Return [X, Y] of the center of cell containing provided text 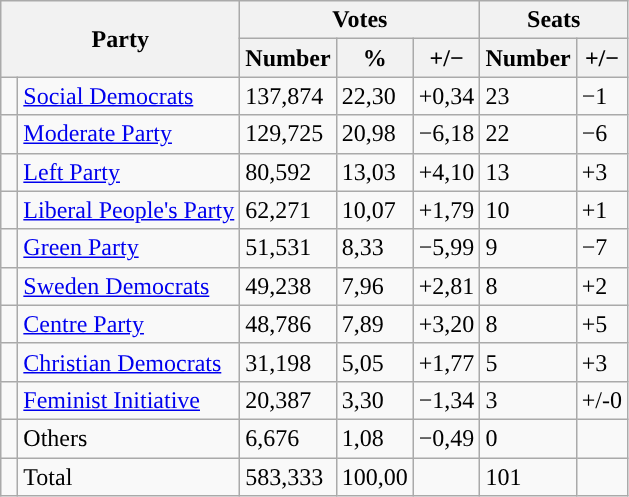
13,03 [374, 172]
10 [528, 210]
20,98 [374, 134]
100,00 [374, 477]
Liberal People's Party [129, 210]
Sweden Democrats [129, 286]
583,333 [288, 477]
−0,49 [446, 438]
Green Party [129, 248]
22,30 [374, 96]
+4,10 [446, 172]
9 [528, 248]
−5,99 [446, 248]
−1,34 [446, 400]
+1,77 [446, 362]
Moderate Party [129, 134]
+0,34 [446, 96]
3 [528, 400]
Centre Party [129, 324]
49,238 [288, 286]
+5 [602, 324]
Seats [554, 20]
−1 [602, 96]
10,07 [374, 210]
+3,20 [446, 324]
6,676 [288, 438]
Feminist Initiative [129, 400]
+2,81 [446, 286]
22 [528, 134]
−6,18 [446, 134]
Total [129, 477]
51,531 [288, 248]
7,96 [374, 286]
129,725 [288, 134]
Party [120, 39]
+/-0 [602, 400]
Christian Democrats [129, 362]
101 [528, 477]
23 [528, 96]
20,387 [288, 400]
48,786 [288, 324]
+2 [602, 286]
62,271 [288, 210]
137,874 [288, 96]
Votes [360, 20]
5,05 [374, 362]
13 [528, 172]
+1,79 [446, 210]
1,08 [374, 438]
0 [528, 438]
Social Democrats [129, 96]
8,33 [374, 248]
7,89 [374, 324]
3,30 [374, 400]
Others [129, 438]
% [374, 58]
−7 [602, 248]
80,592 [288, 172]
Left Party [129, 172]
5 [528, 362]
−6 [602, 134]
31,198 [288, 362]
+1 [602, 210]
